Return the [X, Y] coordinate for the center point of the cell that contains the specified text.  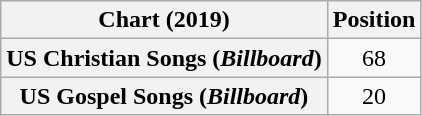
US Gospel Songs (Billboard) [164, 96]
20 [374, 96]
68 [374, 58]
Position [374, 20]
Chart (2019) [164, 20]
US Christian Songs (Billboard) [164, 58]
